Determine the (X, Y) coordinate at the center of the cell enclosing the given text.  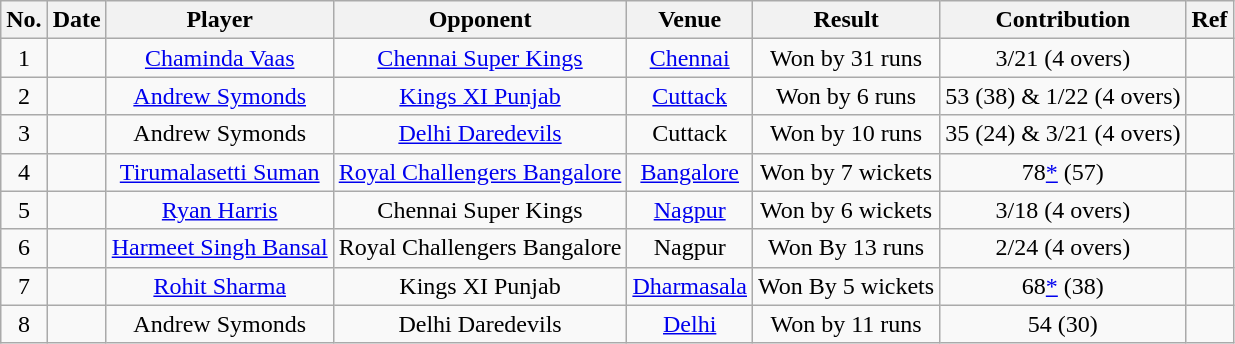
Venue (690, 20)
54 (30) (1063, 324)
Dharmasala (690, 286)
1 (24, 58)
Harmeet Singh Bansal (220, 248)
Delhi (690, 324)
3/21 (4 overs) (1063, 58)
8 (24, 324)
53 (38) & 1/22 (4 overs) (1063, 96)
Contribution (1063, 20)
Won by 6 runs (846, 96)
2/24 (4 overs) (1063, 248)
Won by 7 wickets (846, 172)
35 (24) & 3/21 (4 overs) (1063, 134)
68* (38) (1063, 286)
Ryan Harris (220, 210)
7 (24, 286)
Result (846, 20)
Won by 6 wickets (846, 210)
Won by 11 runs (846, 324)
3/18 (4 overs) (1063, 210)
Player (220, 20)
No. (24, 20)
Chennai (690, 58)
Won by 31 runs (846, 58)
Won By 5 wickets (846, 286)
Ref (1210, 20)
Won by 10 runs (846, 134)
Bangalore (690, 172)
Chaminda Vaas (220, 58)
2 (24, 96)
Rohit Sharma (220, 286)
5 (24, 210)
Opponent (480, 20)
Won By 13 runs (846, 248)
Date (76, 20)
6 (24, 248)
78* (57) (1063, 172)
Tirumalasetti Suman (220, 172)
4 (24, 172)
3 (24, 134)
